Locate the cell with the specified text and output its [x, y] center coordinate. 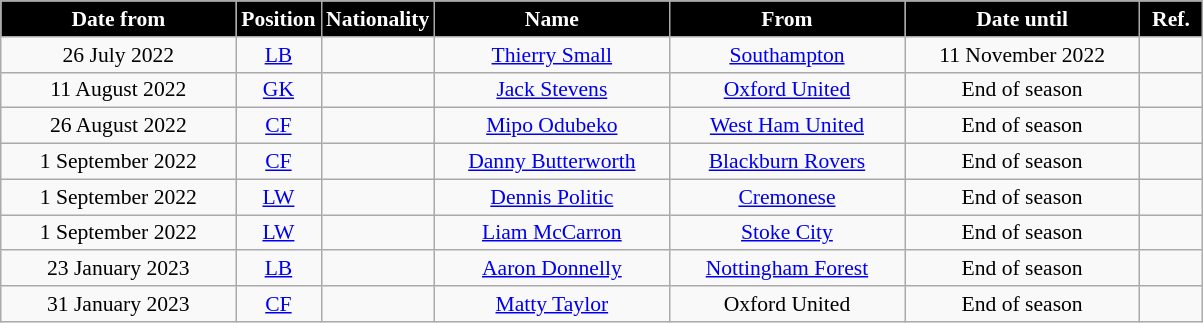
Jack Stevens [552, 90]
Name [552, 19]
Dennis Politic [552, 197]
GK [278, 90]
Danny Butterworth [552, 162]
11 August 2022 [118, 90]
Thierry Small [552, 55]
26 August 2022 [118, 126]
11 November 2022 [1022, 55]
Position [278, 19]
From [786, 19]
Mipo Odubeko [552, 126]
Aaron Donnelly [552, 269]
Ref. [1172, 19]
23 January 2023 [118, 269]
Stoke City [786, 233]
Southampton [786, 55]
Cremonese [786, 197]
Date until [1022, 19]
31 January 2023 [118, 304]
Nationality [378, 19]
Liam McCarron [552, 233]
Blackburn Rovers [786, 162]
Date from [118, 19]
Nottingham Forest [786, 269]
26 July 2022 [118, 55]
West Ham United [786, 126]
Matty Taylor [552, 304]
